Capture the cell that displays the provided text and extract its (X, Y) central coordinate. 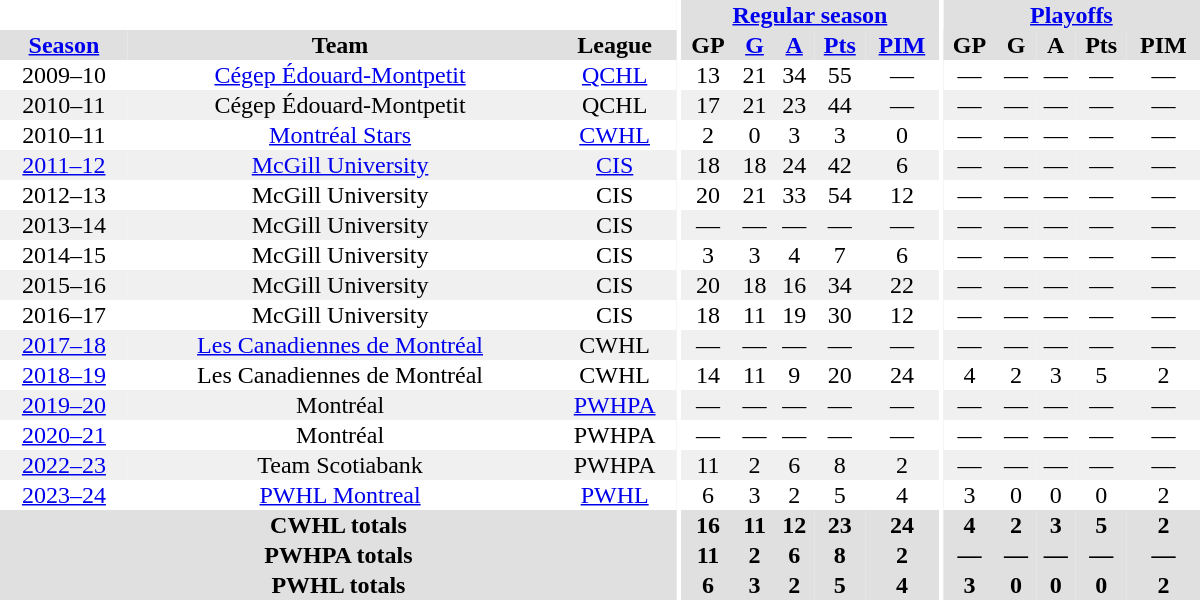
2019–20 (64, 405)
2012–13 (64, 195)
Team Scotiabank (340, 465)
2022–23 (64, 465)
PWHL Montreal (340, 495)
CWHL totals (338, 525)
Regular season (810, 15)
17 (708, 105)
Season (64, 45)
PWHPA totals (338, 555)
2014–15 (64, 255)
Playoffs (1072, 15)
2013–14 (64, 225)
League (614, 45)
7 (840, 255)
14 (708, 375)
PWHL totals (338, 585)
55 (840, 75)
33 (794, 195)
2015–16 (64, 285)
22 (902, 285)
2017–18 (64, 345)
13 (708, 75)
54 (840, 195)
2009–10 (64, 75)
2011–12 (64, 165)
2023–24 (64, 495)
PWHL (614, 495)
30 (840, 315)
9 (794, 375)
2016–17 (64, 315)
2020–21 (64, 435)
19 (794, 315)
44 (840, 105)
Team (340, 45)
2018–19 (64, 375)
Montréal Stars (340, 135)
42 (840, 165)
